Extract the (X, Y) coordinate from the center of the cell holding the provided text.  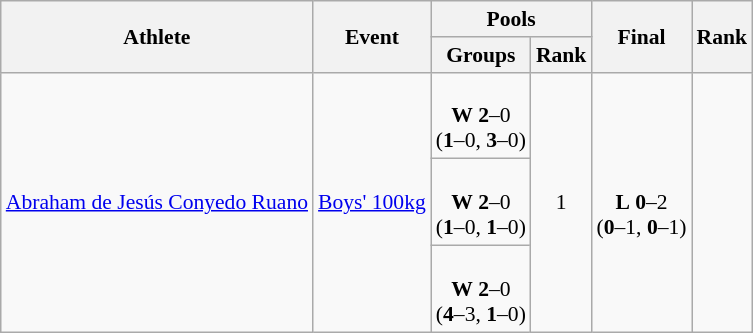
L 0–2(0–1, 0–1) (641, 202)
Event (372, 36)
W 2–0(1–0, 3–0) (481, 116)
Final (641, 36)
W 2–0(4–3, 1–0) (481, 290)
W 2–0(1–0, 1–0) (481, 202)
Groups (481, 55)
Pools (512, 19)
Abraham de Jesús Conyedo Ruano (157, 202)
Boys' 100kg (372, 202)
1 (562, 202)
Athlete (157, 36)
